Identify which cell holds the provided text, then report its [X, Y] central coordinate. 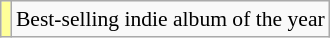
Best-selling indie album of the year [170, 19]
